Return the [X, Y] coordinate for the center point of the cell that contains the specified text.  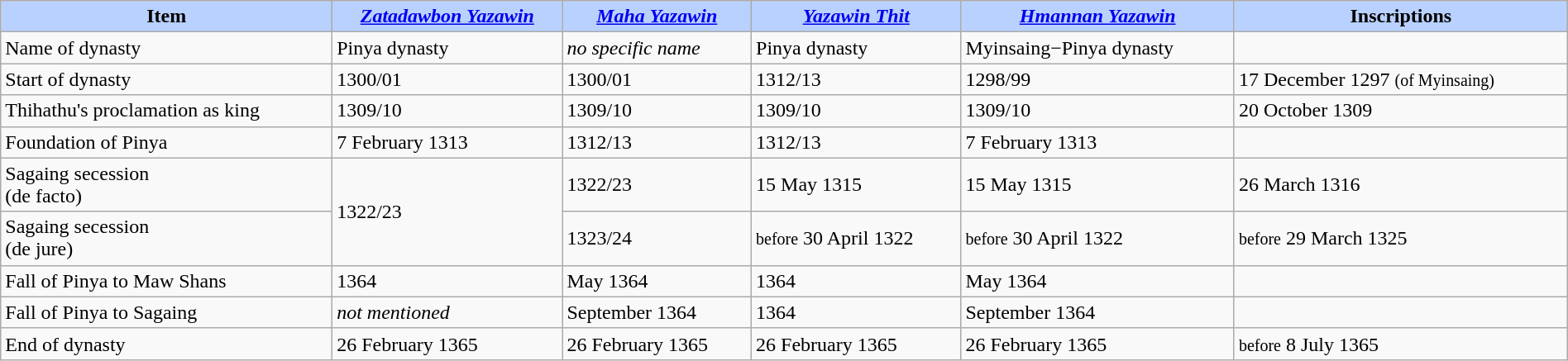
Foundation of Pinya [167, 142]
1298/99 [1097, 79]
End of dynasty [167, 344]
Item [167, 17]
1323/24 [657, 238]
Start of dynasty [167, 79]
Name of dynasty [167, 48]
Hmannan Yazawin [1097, 17]
not mentioned [447, 312]
Fall of Pinya to Maw Shans [167, 281]
before 8 July 1365 [1401, 344]
Sagaing secession (de jure) [167, 238]
Zatadawbon Yazawin [447, 17]
Inscriptions [1401, 17]
26 March 1316 [1401, 185]
17 December 1297 (of Myinsaing) [1401, 79]
Thihathu's proclamation as king [167, 111]
Myinsaing−Pinya dynasty [1097, 48]
Yazawin Thit [857, 17]
before 29 March 1325 [1401, 238]
no specific name [657, 48]
Sagaing secession (de facto) [167, 185]
Maha Yazawin [657, 17]
20 October 1309 [1401, 111]
Fall of Pinya to Sagaing [167, 312]
